Output the (x, y) coordinate of the center of the cell containing the given text.  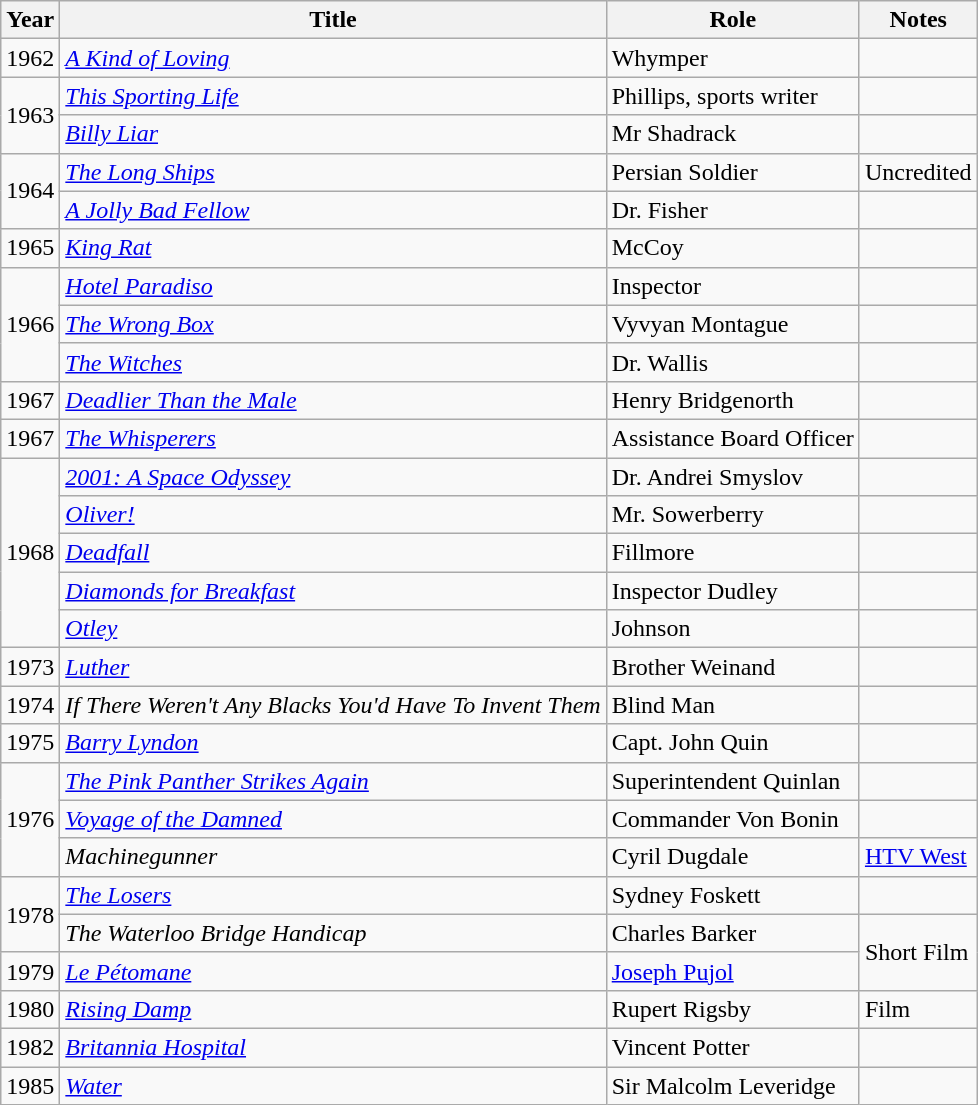
Mr. Sowerberry (732, 515)
Notes (918, 20)
Water (333, 1085)
1974 (30, 705)
1965 (30, 248)
The Long Ships (333, 172)
1975 (30, 743)
Barry Lyndon (333, 743)
Fillmore (732, 553)
2001: A Space Odyssey (333, 477)
Otley (333, 629)
Inspector Dudley (732, 591)
HTV West (918, 857)
The Losers (333, 895)
Dr. Andrei Smyslov (732, 477)
1978 (30, 914)
Mr Shadrack (732, 134)
Oliver! (333, 515)
Title (333, 20)
Assistance Board Officer (732, 438)
1968 (30, 553)
A Jolly Bad Fellow (333, 210)
Capt. John Quin (732, 743)
Film (918, 1009)
Deadfall (333, 553)
Role (732, 20)
Brother Weinand (732, 667)
The Waterloo Bridge Handicap (333, 933)
This Sporting Life (333, 96)
Hotel Paradiso (333, 286)
The Wrong Box (333, 324)
The Witches (333, 362)
1979 (30, 971)
Whymper (732, 58)
Cyril Dugdale (732, 857)
1980 (30, 1009)
Deadlier Than the Male (333, 400)
Luther (333, 667)
Voyage of the Damned (333, 819)
Johnson (732, 629)
Dr. Wallis (732, 362)
If There Weren't Any Blacks You'd Have To Invent Them (333, 705)
Rupert Rigsby (732, 1009)
Joseph Pujol (732, 971)
Le Pétomane (333, 971)
Diamonds for Breakfast (333, 591)
Britannia Hospital (333, 1047)
1973 (30, 667)
1966 (30, 324)
Uncredited (918, 172)
1962 (30, 58)
King Rat (333, 248)
1963 (30, 115)
Phillips, sports writer (732, 96)
The Whisperers (333, 438)
The Pink Panther Strikes Again (333, 781)
Year (30, 20)
Machinegunner (333, 857)
Blind Man (732, 705)
Vyvyan Montague (732, 324)
Commander Von Bonin (732, 819)
Rising Damp (333, 1009)
Dr. Fisher (732, 210)
Billy Liar (333, 134)
McCoy (732, 248)
Vincent Potter (732, 1047)
Sydney Foskett (732, 895)
Persian Soldier (732, 172)
1982 (30, 1047)
Henry Bridgenorth (732, 400)
Short Film (918, 952)
Superintendent Quinlan (732, 781)
Inspector (732, 286)
Sir Malcolm Leveridge (732, 1085)
Charles Barker (732, 933)
1985 (30, 1085)
1964 (30, 191)
A Kind of Loving (333, 58)
1976 (30, 819)
